From the cell containing the given text, extract its center point as (x, y) coordinate. 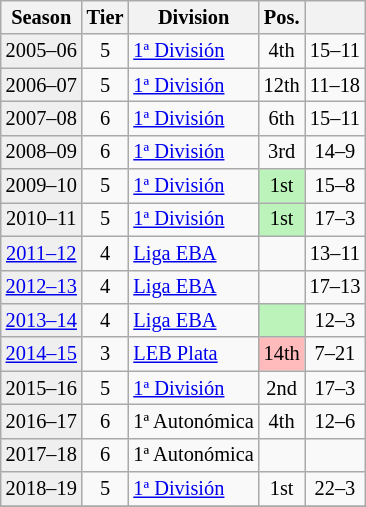
6th (282, 118)
13–11 (336, 253)
3rd (282, 152)
Tier (106, 17)
2015–16 (42, 388)
Season (42, 17)
22–3 (336, 489)
2008–09 (42, 152)
15–8 (336, 186)
2007–08 (42, 118)
17–13 (336, 287)
Division (193, 17)
LEB Plata (193, 354)
7–21 (336, 354)
2nd (282, 388)
2013–14 (42, 320)
2014–15 (42, 354)
14–9 (336, 152)
Pos. (282, 17)
11–18 (336, 85)
2009–10 (42, 186)
2017–18 (42, 455)
2010–11 (42, 219)
2005–06 (42, 51)
14th (282, 354)
2018–19 (42, 489)
12–3 (336, 320)
2006–07 (42, 85)
2016–17 (42, 421)
3 (106, 354)
12–6 (336, 421)
2011–12 (42, 253)
2012–13 (42, 287)
12th (282, 85)
